Scan for the cell matching the given text and deliver its (X, Y) coordinate at center. 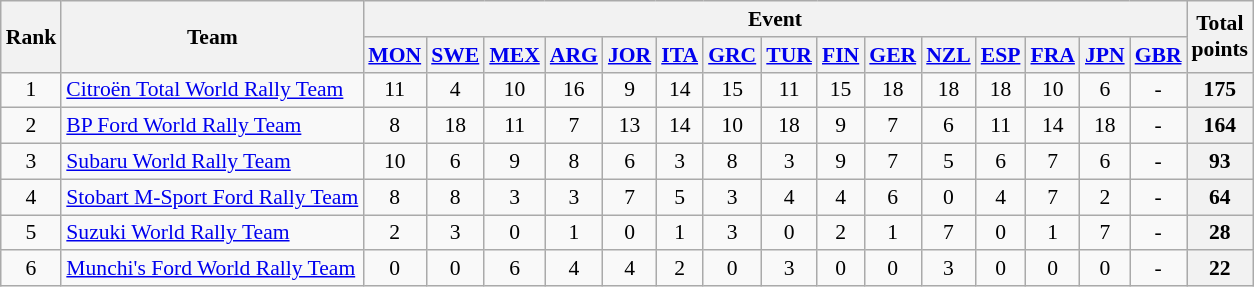
175 (1220, 90)
22 (1220, 269)
28 (1220, 233)
93 (1220, 162)
JOR (630, 55)
FRA (1052, 55)
Rank (32, 36)
ESP (1001, 55)
Suzuki World Rally Team (212, 233)
ITA (680, 55)
JPN (1105, 55)
Team (212, 36)
Stobart M-Sport Ford Rally Team (212, 197)
SWE (455, 55)
GER (892, 55)
Subaru World Rally Team (212, 162)
MON (394, 55)
13 (630, 126)
GRC (732, 55)
BP Ford World Rally Team (212, 126)
164 (1220, 126)
Totalpoints (1220, 36)
FIN (840, 55)
GBR (1158, 55)
MEX (514, 55)
64 (1220, 197)
TUR (789, 55)
ARG (574, 55)
Citroën Total World Rally Team (212, 90)
Event (774, 19)
NZL (948, 55)
Munchi's Ford World Rally Team (212, 269)
16 (574, 90)
